Provide the [x, y] coordinate of the cell's center where the given text is located.  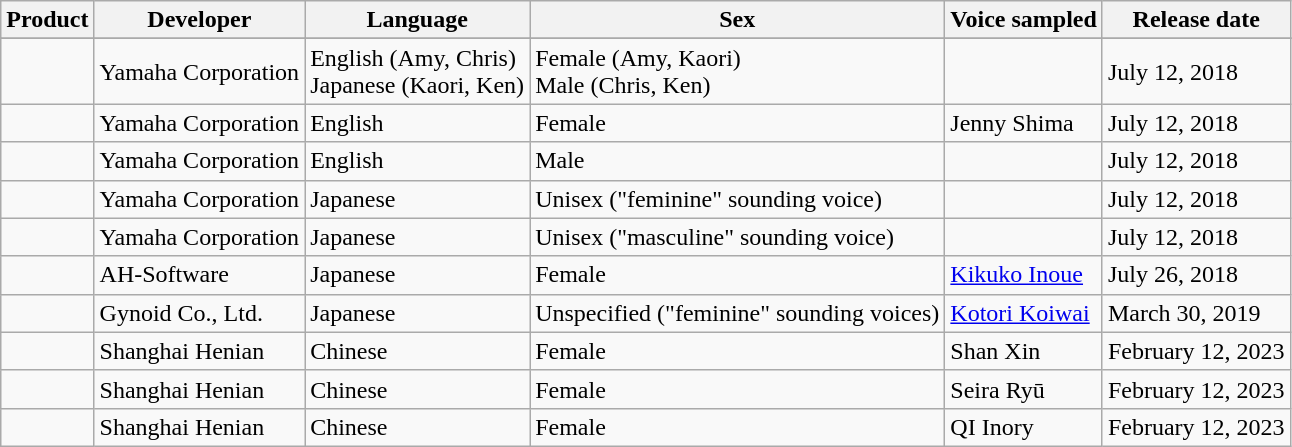
Jenny Shima [1024, 123]
AH-Software [200, 275]
Unisex ("feminine" sounding voice) [738, 199]
Shan Xin [1024, 351]
March 30, 2019 [1196, 313]
Voice sampled [1024, 20]
QI Inory [1024, 427]
Developer [200, 20]
Female (Amy, Kaori)Male (Chris, Ken) [738, 72]
Release date [1196, 20]
Kotori Koiwai [1024, 313]
Product [48, 20]
Kikuko Inoue [1024, 275]
Gynoid Co., Ltd. [200, 313]
Sex [738, 20]
July 26, 2018 [1196, 275]
Language [418, 20]
Male [738, 161]
Unspecified ("feminine" sounding voices) [738, 313]
Seira Ryū [1024, 389]
Unisex ("masculine" sounding voice) [738, 237]
English (Amy, Chris)Japanese (Kaori, Ken) [418, 72]
